Provide the [x, y] coordinate of the cell's center where the given text is located.  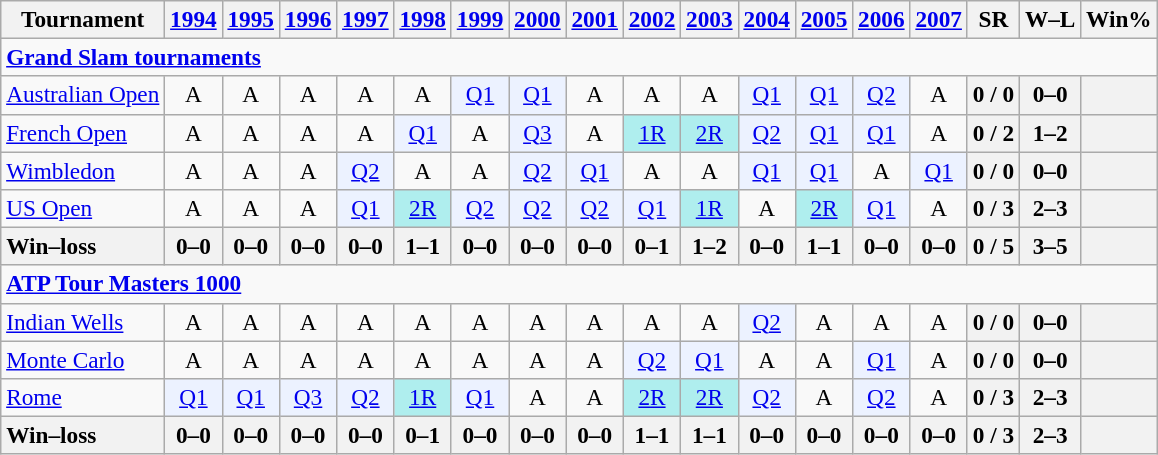
Wimbledon [83, 170]
US Open [83, 208]
Australian Open [83, 95]
1997 [366, 19]
2003 [710, 19]
2006 [882, 19]
Tournament [83, 19]
2000 [538, 19]
ATP Tour Masters 1000 [579, 284]
2004 [766, 19]
0 / 2 [993, 133]
1994 [194, 19]
Win% [1119, 19]
1996 [308, 19]
Grand Slam tournaments [579, 57]
1999 [480, 19]
1995 [250, 19]
0 / 5 [993, 246]
2002 [652, 19]
Monte Carlo [83, 359]
2001 [594, 19]
2005 [824, 19]
SR [993, 19]
Indian Wells [83, 322]
2007 [938, 19]
1998 [422, 19]
Rome [83, 397]
3–5 [1050, 246]
W–L [1050, 19]
French Open [83, 133]
